Return the (x, y) coordinate for the center point of the cell that contains the specified text.  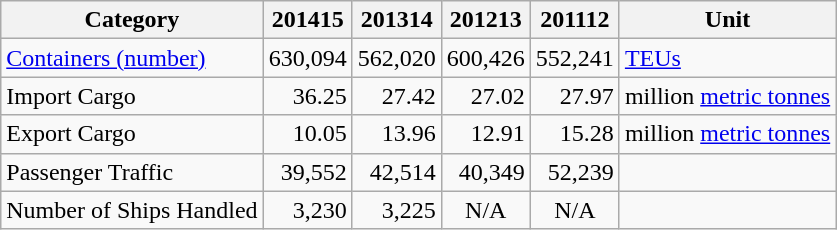
3,230 (308, 210)
562,020 (396, 58)
Passenger Traffic (132, 172)
42,514 (396, 172)
Number of Ships Handled (132, 210)
201112 (574, 20)
3,225 (396, 210)
552,241 (574, 58)
Category (132, 20)
600,426 (486, 58)
27.42 (396, 96)
630,094 (308, 58)
Import Cargo (132, 96)
39,552 (308, 172)
201213 (486, 20)
40,349 (486, 172)
10.05 (308, 134)
13.96 (396, 134)
201314 (396, 20)
Containers (number) (132, 58)
201415 (308, 20)
27.02 (486, 96)
12.91 (486, 134)
36.25 (308, 96)
Export Cargo (132, 134)
52,239 (574, 172)
15.28 (574, 134)
TEUs (727, 58)
27.97 (574, 96)
Unit (727, 20)
